Return [X, Y] of the center of cell containing provided text 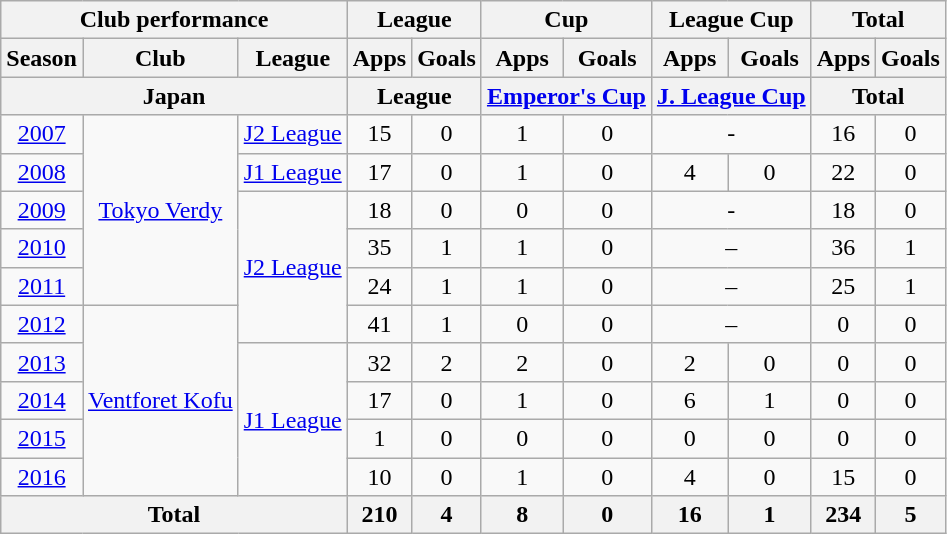
2013 [42, 362]
Cup [566, 20]
10 [379, 477]
234 [843, 515]
2012 [42, 324]
2011 [42, 286]
6 [690, 400]
2007 [42, 134]
Club [160, 58]
2008 [42, 172]
J. League Cup [731, 96]
8 [522, 515]
Japan [174, 96]
2010 [42, 248]
League Cup [731, 20]
2015 [42, 438]
Season [42, 58]
25 [843, 286]
2009 [42, 210]
2016 [42, 477]
Ventforet Kofu [160, 400]
32 [379, 362]
35 [379, 248]
24 [379, 286]
36 [843, 248]
2014 [42, 400]
22 [843, 172]
210 [379, 515]
Emperor's Cup [566, 96]
Club performance [174, 20]
41 [379, 324]
5 [911, 515]
Tokyo Verdy [160, 210]
